Pinpoint the cell where the given text exists, returning its [X, Y] midpoint coordinate. 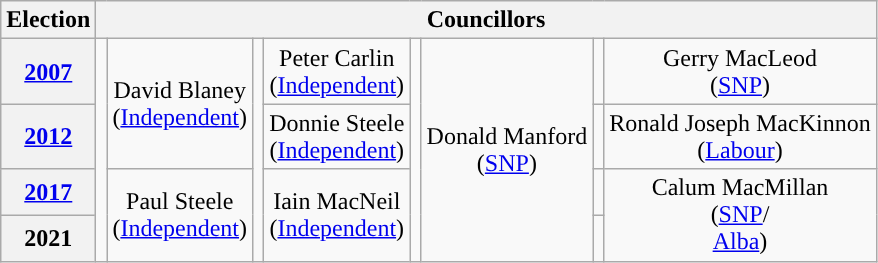
Donnie Steele(Independent) [337, 136]
Iain MacNeil(Independent) [337, 215]
David Blaney(Independent) [180, 104]
Election [48, 20]
Councillors [486, 20]
Donald Manford(SNP) [507, 150]
2007 [48, 72]
Calum MacMillan(SNP/Alba) [740, 215]
Ronald Joseph MacKinnon(Labour) [740, 136]
Paul Steele(Independent) [180, 215]
Peter Carlin(Independent) [337, 72]
2017 [48, 192]
Gerry MacLeod(SNP) [740, 72]
2012 [48, 136]
2021 [48, 238]
